From the cell containing the given text, extract its center point as [X, Y] coordinate. 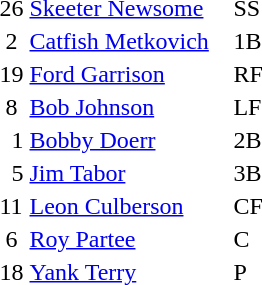
Leon Culberson [128, 206]
Jim Tabor [128, 173]
Ford Garrison [128, 74]
Roy Partee [128, 239]
Catfish Metkovich [128, 41]
Bobby Doerr [128, 140]
Bob Johnson [128, 107]
